Identify which cell holds the provided text, then report its (X, Y) central coordinate. 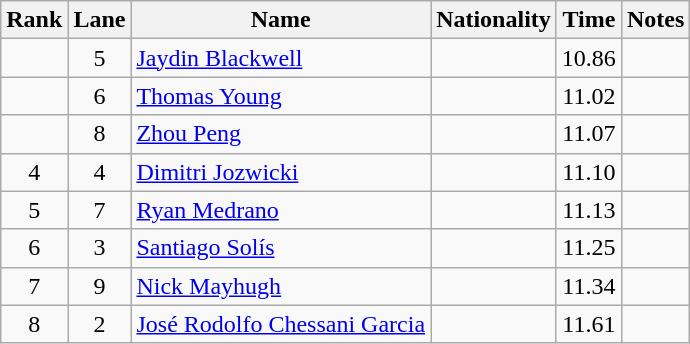
11.07 (588, 134)
11.10 (588, 172)
11.25 (588, 248)
Dimitri Jozwicki (281, 172)
José Rodolfo Chessani Garcia (281, 324)
Notes (655, 20)
11.02 (588, 96)
11.34 (588, 286)
Nationality (494, 20)
10.86 (588, 58)
Jaydin Blackwell (281, 58)
Name (281, 20)
3 (100, 248)
Time (588, 20)
Santiago Solís (281, 248)
9 (100, 286)
Zhou Peng (281, 134)
Rank (34, 20)
11.61 (588, 324)
Ryan Medrano (281, 210)
Thomas Young (281, 96)
11.13 (588, 210)
2 (100, 324)
Lane (100, 20)
Nick Mayhugh (281, 286)
